Extract the (x, y) coordinate from the center of the cell holding the provided text.  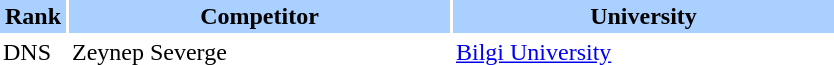
University (644, 16)
Rank (33, 16)
Competitor (260, 16)
